Return the [X, Y] coordinate for the center point of the cell that contains the specified text.  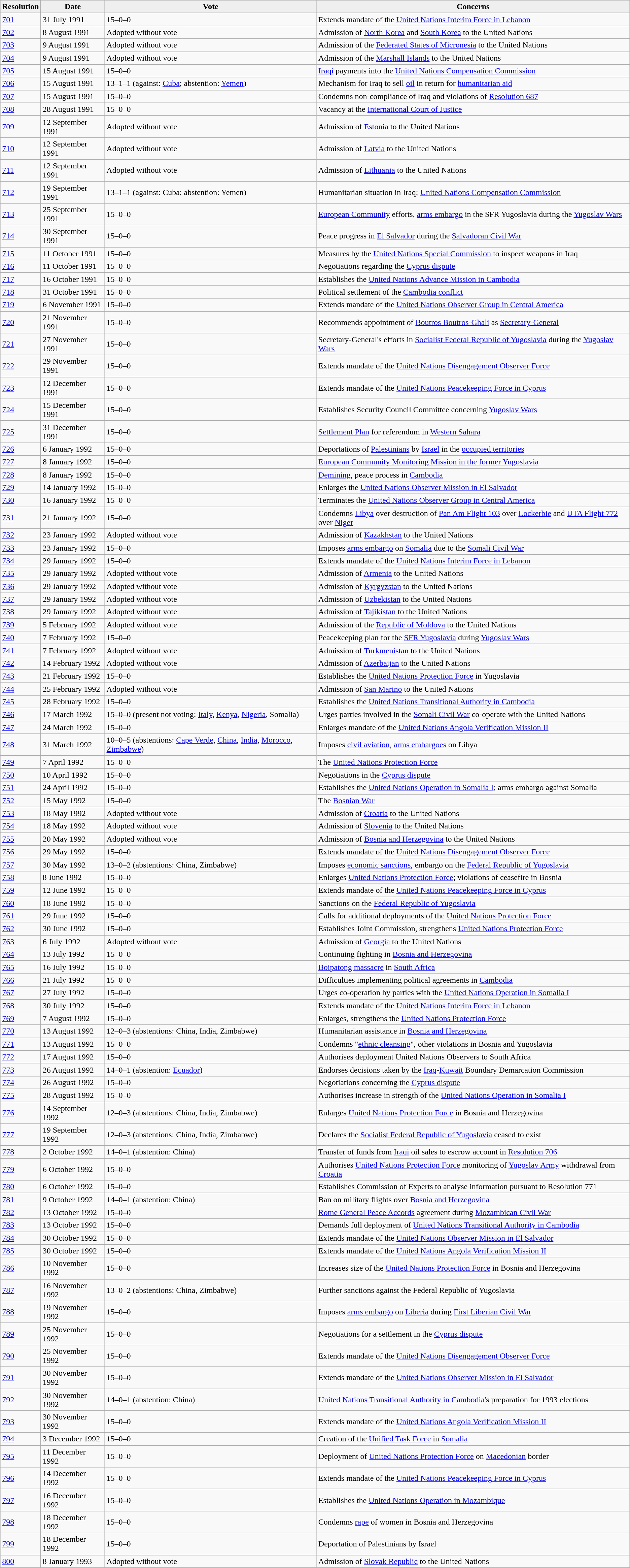
Political settlement of the Cambodia conflict [473, 292]
Ban on military flights over Bosnia and Herzegovina [473, 1200]
747 [21, 727]
772 [21, 1057]
773 [21, 1070]
713 [21, 214]
Negotiations regarding the Cyprus dispute [473, 266]
781 [21, 1200]
779 [21, 1169]
704 [21, 58]
791 [21, 1377]
Condemns rape of women in Bosnia and Herzegovina [473, 1522]
702 [21, 32]
17 March 1992 [73, 715]
727 [21, 462]
14 December 1992 [73, 1478]
740 [21, 638]
16 October 1991 [73, 279]
Admission of North Korea and South Korea to the United Nations [473, 32]
28 February 1992 [73, 702]
19 November 1992 [73, 1312]
745 [21, 702]
799 [21, 1544]
794 [21, 1439]
761 [21, 916]
703 [21, 45]
14–0–1 (abstention: Ecuador) [211, 1070]
705 [21, 71]
Humanitarian situation in Iraq; United Nations Compensation Commission [473, 192]
770 [21, 1031]
748 [21, 745]
733 [21, 548]
29 November 1991 [73, 366]
728 [21, 475]
European Community Monitoring Mission in the former Yugoslavia [473, 462]
709 [21, 127]
764 [21, 954]
14 February 1992 [73, 663]
766 [21, 980]
749 [21, 762]
31 July 1991 [73, 20]
787 [21, 1290]
763 [21, 942]
Admission of Georgia to the United Nations [473, 942]
754 [21, 826]
Admission of the Republic of Moldova to the United Nations [473, 625]
Further sanctions against the Federal Republic of Yugoslavia [473, 1290]
Authorises increase in strength of the United Nations Operation in Somalia I [473, 1095]
Date [73, 7]
Admission of Armenia to the United Nations [473, 574]
759 [21, 890]
793 [21, 1422]
796 [21, 1478]
15 May 1992 [73, 801]
746 [21, 715]
29 June 1992 [73, 916]
Extends mandate of the United Nations Observer Group in Central America [473, 305]
10 April 1992 [73, 775]
Admission of Bosnia and Herzegovina to the United Nations [473, 839]
Demands full deployment of United Nations Transitional Authority in Cambodia [473, 1225]
726 [21, 449]
768 [21, 1006]
Deportation of Palestinians by Israel [473, 1544]
797 [21, 1500]
Admission of Kazakhstan to the United Nations [473, 535]
19 September 1991 [73, 192]
21 November 1991 [73, 322]
18 June 1992 [73, 903]
Admission of Croatia to the United Nations [473, 813]
744 [21, 689]
786 [21, 1268]
782 [21, 1212]
10–0–5 (abstentions: Cape Verde, China, India, Morocco, Zimbabwe) [211, 745]
Admission of Latvia to the United Nations [473, 148]
Settlement Plan for referendum in Western Sahara [473, 432]
Measures by the United Nations Special Commission to inspect weapons in Iraq [473, 254]
8 January 1993 [73, 1561]
790 [21, 1356]
Enlarges United Nations Protection Force in Bosnia and Herzegovina [473, 1113]
776 [21, 1113]
758 [21, 877]
3 December 1992 [73, 1439]
Enlarges United Nations Protection Force; violations of ceasefire in Bosnia [473, 877]
710 [21, 148]
777 [21, 1135]
771 [21, 1044]
Continuing fighting in Bosnia and Herzegovina [473, 954]
716 [21, 266]
Establishes the United Nations Transitional Authority in Cambodia [473, 702]
708 [21, 109]
706 [21, 84]
Demining, peace process in Cambodia [473, 475]
Negotiations in the Cyprus dispute [473, 775]
16 December 1992 [73, 1500]
Establishes Commission of Experts to analyse information pursuant to Resolution 771 [473, 1187]
Endorses decisions taken by the Iraq-Kuwait Boundary Demarcation Commission [473, 1070]
31 December 1991 [73, 432]
28 August 1992 [73, 1095]
736 [21, 586]
16 January 1992 [73, 500]
Imposes arms embargo on Somalia due to the Somali Civil War [473, 548]
7 April 1992 [73, 762]
Concerns [473, 7]
Establishes the United Nations Advance Mission in Cambodia [473, 279]
Iraqi payments into the United Nations Compensation Commission [473, 71]
31 March 1992 [73, 745]
711 [21, 170]
Admission of Turkmenistan to the United Nations [473, 650]
Admission of the Federated States of Micronesia to the United Nations [473, 45]
769 [21, 1018]
17 August 1992 [73, 1057]
25 September 1991 [73, 214]
798 [21, 1522]
6 January 1992 [73, 449]
800 [21, 1561]
20 May 1992 [73, 839]
721 [21, 344]
8 June 1992 [73, 877]
Creation of the Unified Task Force in Somalia [473, 1439]
752 [21, 801]
Mechanism for Iraq to sell oil in return for humanitarian aid [473, 84]
9 October 1992 [73, 1200]
732 [21, 535]
Establishes Security Council Committee concerning Yugoslav Wars [473, 410]
792 [21, 1400]
778 [21, 1152]
Imposes economic sanctions, embargo on the Federal Republic of Yugoslavia [473, 864]
27 July 1992 [73, 993]
Admission of Slovak Republic to the United Nations [473, 1561]
750 [21, 775]
Admission of Slovenia to the United Nations [473, 826]
Admission of Tajikistan to the United Nations [473, 612]
Declares the Socialist Federal Republic of Yugoslavia ceased to exist [473, 1135]
737 [21, 599]
Negotiations concerning the Cyprus dispute [473, 1082]
Enlarges the United Nations Observer Mission in El Salvador [473, 488]
30 May 1992 [73, 864]
756 [21, 852]
Establishes the United Nations Operation in Mozambique [473, 1500]
The Bosnian War [473, 801]
717 [21, 279]
15 December 1991 [73, 410]
12 December 1991 [73, 388]
739 [21, 625]
10 November 1992 [73, 1268]
Peacekeeping plan for the SFR Yugoslavia during Yugoslav Wars [473, 638]
Condemns "ethnic cleansing", other violations in Bosnia and Yugoslavia [473, 1044]
762 [21, 929]
Condemns Libya over destruction of Pan Am Flight 103 over Lockerbie and UTA Flight 772 over Niger [473, 518]
European Community efforts, arms embargo in the SFR Yugoslavia during the Yugoslav Wars [473, 214]
19 September 1992 [73, 1135]
6 November 1991 [73, 305]
16 November 1992 [73, 1290]
755 [21, 839]
735 [21, 574]
Admission of Lithuania to the United Nations [473, 170]
760 [21, 903]
Admission of Azerbaijan to the United Nations [473, 663]
29 May 1992 [73, 852]
715 [21, 254]
712 [21, 192]
Establishes the United Nations Operation in Somalia I; arms embargo against Somalia [473, 788]
6 July 1992 [73, 942]
765 [21, 967]
753 [21, 813]
775 [21, 1095]
780 [21, 1187]
714 [21, 236]
30 June 1992 [73, 929]
722 [21, 366]
Terminates the United Nations Observer Group in Central America [473, 500]
15–0–0 (present not voting: Italy, Kenya, Nigeria, Somalia) [211, 715]
United Nations Transitional Authority in Cambodia's preparation for 1993 elections [473, 1400]
8 August 1991 [73, 32]
30 July 1992 [73, 1006]
729 [21, 488]
767 [21, 993]
Increases size of the United Nations Protection Force in Bosnia and Herzegovina [473, 1268]
789 [21, 1334]
Admission of the Marshall Islands to the United Nations [473, 58]
21 February 1992 [73, 676]
21 January 1992 [73, 518]
Condemns non-compliance of Iraq and violations of Resolution 687 [473, 96]
Imposes civil aviation, arms embargoes on Libya [473, 745]
741 [21, 650]
785 [21, 1251]
Authorises United Nations Protection Force monitoring of Yugoslav Army withdrawal from Croatia [473, 1169]
Establishes the United Nations Protection Force in Yugoslavia [473, 676]
Urges co-operation by parties with the United Nations Operation in Somalia I [473, 993]
Negotiations for a settlement in the Cyprus dispute [473, 1334]
788 [21, 1312]
Enlarges mandate of the United Nations Angola Verification Mission II [473, 727]
Humanitarian assistance in Bosnia and Herzegovina [473, 1031]
7 August 1992 [73, 1018]
25 February 1992 [73, 689]
24 April 1992 [73, 788]
730 [21, 500]
742 [21, 663]
16 July 1992 [73, 967]
Urges parties involved in the Somali Civil War co-operate with the United Nations [473, 715]
21 July 1992 [73, 980]
Admission of Estonia to the United Nations [473, 127]
784 [21, 1238]
Transfer of funds from Iraqi oil sales to escrow account in Resolution 706 [473, 1152]
14 January 1992 [73, 488]
14 September 1992 [73, 1113]
28 August 1991 [73, 109]
Boipatong massacre in South Africa [473, 967]
719 [21, 305]
720 [21, 322]
2 October 1992 [73, 1152]
Deportations of Palestinians by Israel in the occupied territories [473, 449]
Authorises deployment United Nations Observers to South Africa [473, 1057]
738 [21, 612]
743 [21, 676]
723 [21, 388]
Enlarges, strengthens the United Nations Protection Force [473, 1018]
Secretary-General's efforts in Socialist Federal Republic of Yugoslavia during the Yugoslav Wars [473, 344]
725 [21, 432]
Admission of San Marino to the United Nations [473, 689]
30 September 1991 [73, 236]
Difficulties implementing political agreements in Cambodia [473, 980]
Sanctions on the Federal Republic of Yugoslavia [473, 903]
783 [21, 1225]
Deployment of United Nations Protection Force on Macedonian border [473, 1456]
The United Nations Protection Force [473, 762]
12 June 1992 [73, 890]
Calls for additional deployments of the United Nations Protection Force [473, 916]
Vote [211, 7]
795 [21, 1456]
31 October 1991 [73, 292]
Admission of Uzbekistan to the United Nations [473, 599]
5 February 1992 [73, 625]
701 [21, 20]
Rome General Peace Accords agreement during Mozambican Civil War [473, 1212]
Vacancy at the International Court of Justice [473, 109]
Peace progress in El Salvador during the Salvadoran Civil War [473, 236]
731 [21, 518]
718 [21, 292]
11 December 1992 [73, 1456]
707 [21, 96]
Resolution [21, 7]
Establishes Joint Commission, strengthens United Nations Protection Force [473, 929]
757 [21, 864]
751 [21, 788]
Imposes arms embargo on Liberia during First Liberian Civil War [473, 1312]
734 [21, 561]
Recommends appointment of Boutros Boutros-Ghali as Secretary-General [473, 322]
724 [21, 410]
24 March 1992 [73, 727]
Admission of Kyrgyzstan to the United Nations [473, 586]
774 [21, 1082]
13 July 1992 [73, 954]
27 November 1991 [73, 344]
